Identify which cell holds the provided text, then report its (x, y) central coordinate. 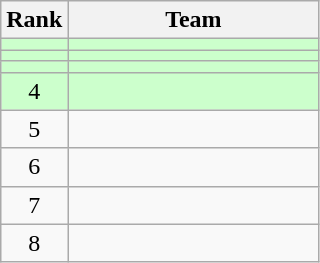
Rank (34, 20)
4 (34, 91)
Team (194, 20)
7 (34, 205)
8 (34, 243)
5 (34, 129)
6 (34, 167)
